From the cell containing the given text, extract its center point as (X, Y) coordinate. 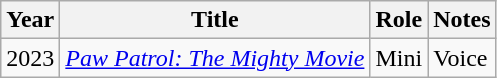
Year (30, 20)
Voice (462, 58)
Notes (462, 20)
Mini (399, 58)
Role (399, 20)
Title (215, 20)
Paw Patrol: The Mighty Movie (215, 58)
2023 (30, 58)
